Return the (x, y) coordinate for the center point of the cell that contains the specified text.  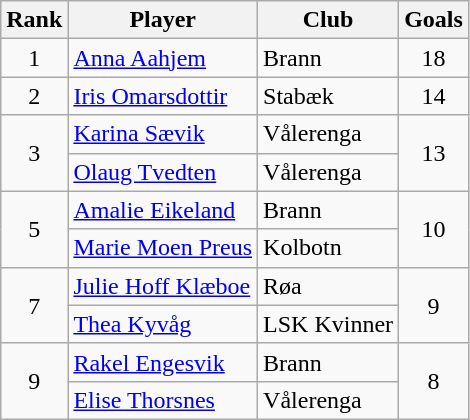
10 (434, 229)
Player (163, 20)
LSK Kvinner (328, 324)
Kolbotn (328, 248)
13 (434, 153)
Rakel Engesvik (163, 362)
Marie Moen Preus (163, 248)
Thea Kyvåg (163, 324)
2 (34, 96)
Rank (34, 20)
1 (34, 58)
Stabæk (328, 96)
3 (34, 153)
Anna Aahjem (163, 58)
14 (434, 96)
Club (328, 20)
Julie Hoff Klæboe (163, 286)
Iris Omarsdottir (163, 96)
5 (34, 229)
Goals (434, 20)
18 (434, 58)
Olaug Tvedten (163, 172)
Elise Thorsnes (163, 400)
Amalie Eikeland (163, 210)
Røa (328, 286)
8 (434, 381)
7 (34, 305)
Karina Sævik (163, 134)
